Identify which cell holds the provided text, then report its (x, y) central coordinate. 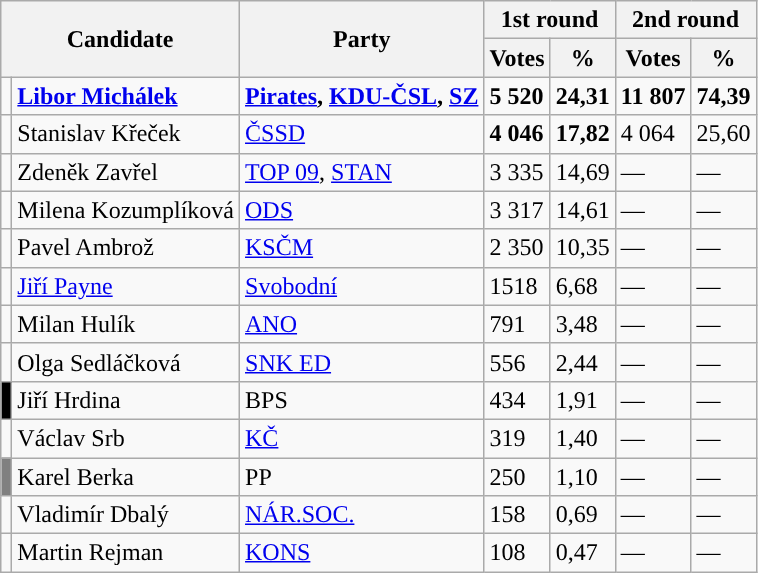
108 (517, 553)
1,91 (582, 400)
434 (517, 400)
791 (517, 324)
14,61 (582, 210)
158 (517, 515)
NÁR.SOC. (362, 515)
BPS (362, 400)
TOP 09, STAN (362, 172)
25,60 (724, 134)
5 520 (517, 96)
PP (362, 477)
ČSSD (362, 134)
Olga Sedláčková (126, 362)
3 317 (517, 210)
4 064 (653, 134)
250 (517, 477)
24,31 (582, 96)
0,69 (582, 515)
Candidate (120, 39)
Karel Berka (126, 477)
ODS (362, 210)
Václav Srb (126, 438)
Milena Kozumplíková (126, 210)
1518 (517, 286)
6,68 (582, 286)
Pavel Ambrož (126, 248)
2nd round (686, 20)
10,35 (582, 248)
3,48 (582, 324)
SNK ED (362, 362)
KSČM (362, 248)
KČ (362, 438)
0,47 (582, 553)
319 (517, 438)
Party (362, 39)
Jiří Hrdina (126, 400)
4 046 (517, 134)
556 (517, 362)
1st round (550, 20)
Vladimír Dbalý (126, 515)
Stanislav Křeček (126, 134)
Martin Rejman (126, 553)
14,69 (582, 172)
Pirates, KDU-ČSL, SZ (362, 96)
1,40 (582, 438)
2 350 (517, 248)
3 335 (517, 172)
Svobodní (362, 286)
74,39 (724, 96)
Zdeněk Zavřel (126, 172)
Libor Michálek (126, 96)
Milan Hulík (126, 324)
11 807 (653, 96)
ANO (362, 324)
2,44 (582, 362)
Jiří Payne (126, 286)
KONS (362, 553)
17,82 (582, 134)
1,10 (582, 477)
